From the cell containing the given text, extract its center point as (X, Y) coordinate. 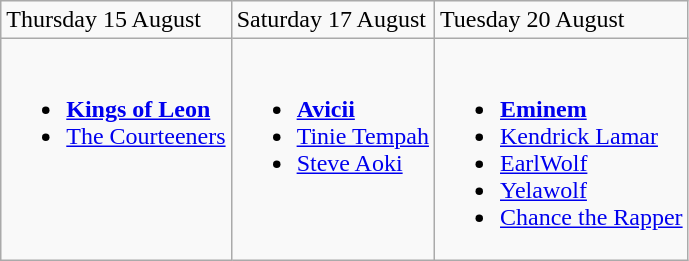
Thursday 15 August (116, 20)
AviciiTinie TempahSteve Aoki (332, 150)
Kings of LeonThe Courteeners (116, 150)
Tuesday 20 August (561, 20)
EminemKendrick LamarEarlWolfYelawolfChance the Rapper (561, 150)
Saturday 17 August (332, 20)
